Find where the given text appears and provide that cell's center as (X, Y) coordinate. 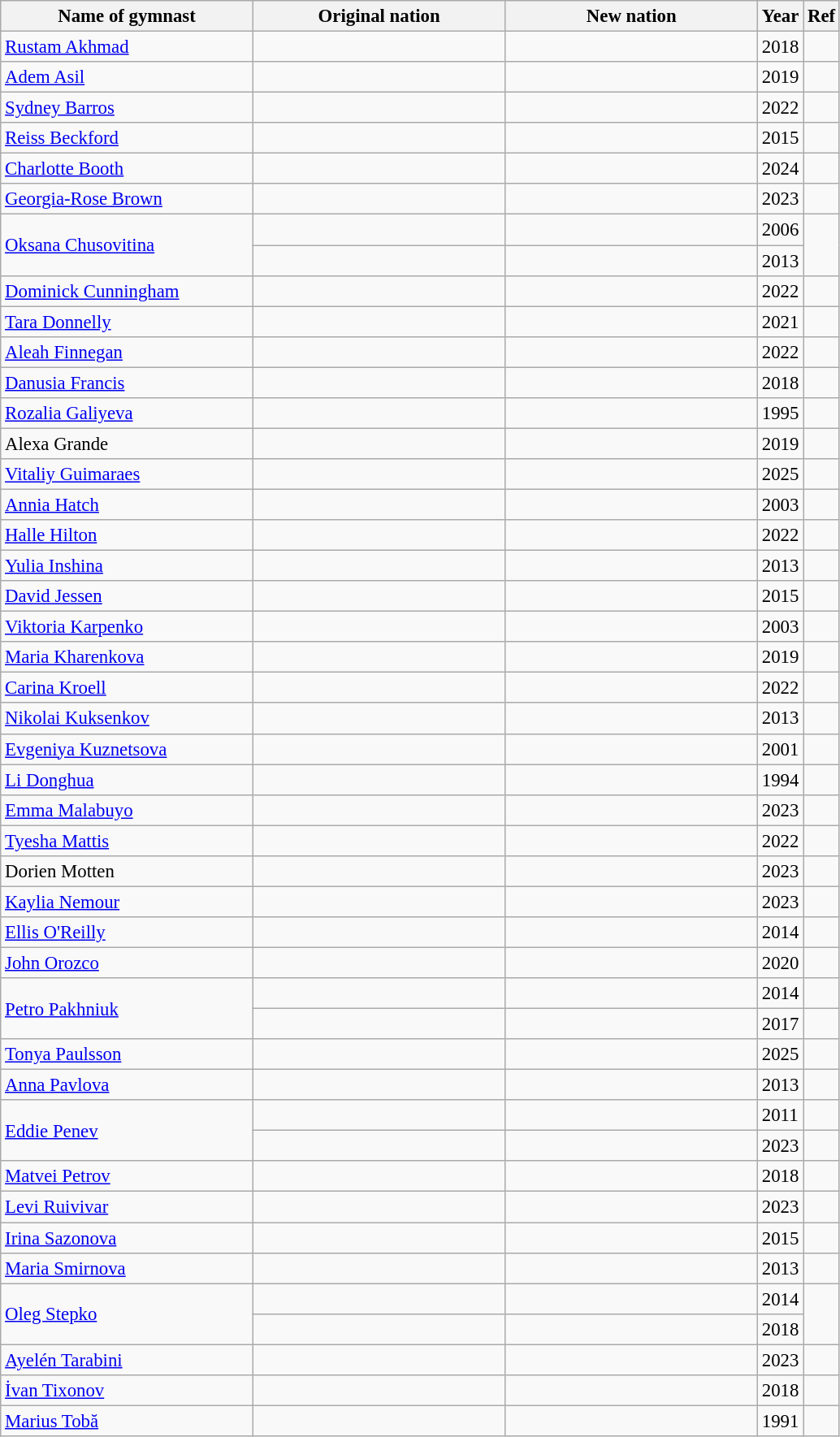
Charlotte Booth (127, 169)
Tyesha Mattis (127, 841)
Alexa Grande (127, 444)
Danusia Francis (127, 383)
İvan Tixonov (127, 1391)
Oleg Stepko (127, 1314)
Sydney Barros (127, 108)
Irina Sazonova (127, 1238)
Evgeniya Kuznetsova (127, 749)
Ref (822, 16)
Georgia-Rose Brown (127, 199)
Eddie Penev (127, 1131)
Carina Kroell (127, 688)
Oksana Chusovitina (127, 245)
Dorien Motten (127, 872)
Name of gymnast (127, 16)
Original nation (379, 16)
David Jessen (127, 596)
Adem Asil (127, 77)
Li Donghua (127, 780)
1995 (781, 413)
Tonya Paulsson (127, 1054)
Halle Hilton (127, 535)
Vitaliy Guimaraes (127, 474)
Year (781, 16)
2021 (781, 322)
Yulia Inshina (127, 566)
Marius Tobă (127, 1421)
Maria Smirnova (127, 1268)
Matvei Petrov (127, 1177)
Anna Pavlova (127, 1085)
Petro Pakhniuk (127, 1009)
Kaylia Nemour (127, 902)
1991 (781, 1421)
Annia Hatch (127, 504)
Ayelén Tarabini (127, 1360)
1994 (781, 780)
Tara Donnelly (127, 322)
2024 (781, 169)
John Orozco (127, 963)
2017 (781, 1024)
Nikolai Kuksenkov (127, 719)
Maria Kharenkova (127, 657)
Levi Ruivivar (127, 1207)
New nation (632, 16)
Aleah Finnegan (127, 352)
2001 (781, 749)
Rustam Akhmad (127, 47)
2006 (781, 230)
Reiss Beckford (127, 138)
Viktoria Karpenko (127, 627)
Emma Malabuyo (127, 810)
2011 (781, 1115)
2020 (781, 963)
Rozalia Galiyeva (127, 413)
Dominick Cunningham (127, 291)
Ellis O'Reilly (127, 933)
